Return [x, y] of the center of cell containing provided text 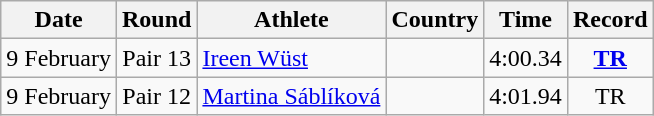
Pair 13 [156, 58]
Athlete [292, 20]
Round [156, 20]
Date [59, 20]
Ireen Wüst [292, 58]
4:01.94 [526, 96]
Pair 12 [156, 96]
Record [610, 20]
Martina Sáblíková [292, 96]
Country [435, 20]
4:00.34 [526, 58]
Time [526, 20]
